Search for the cell housing the specified text and yield its [X, Y] center coordinate. 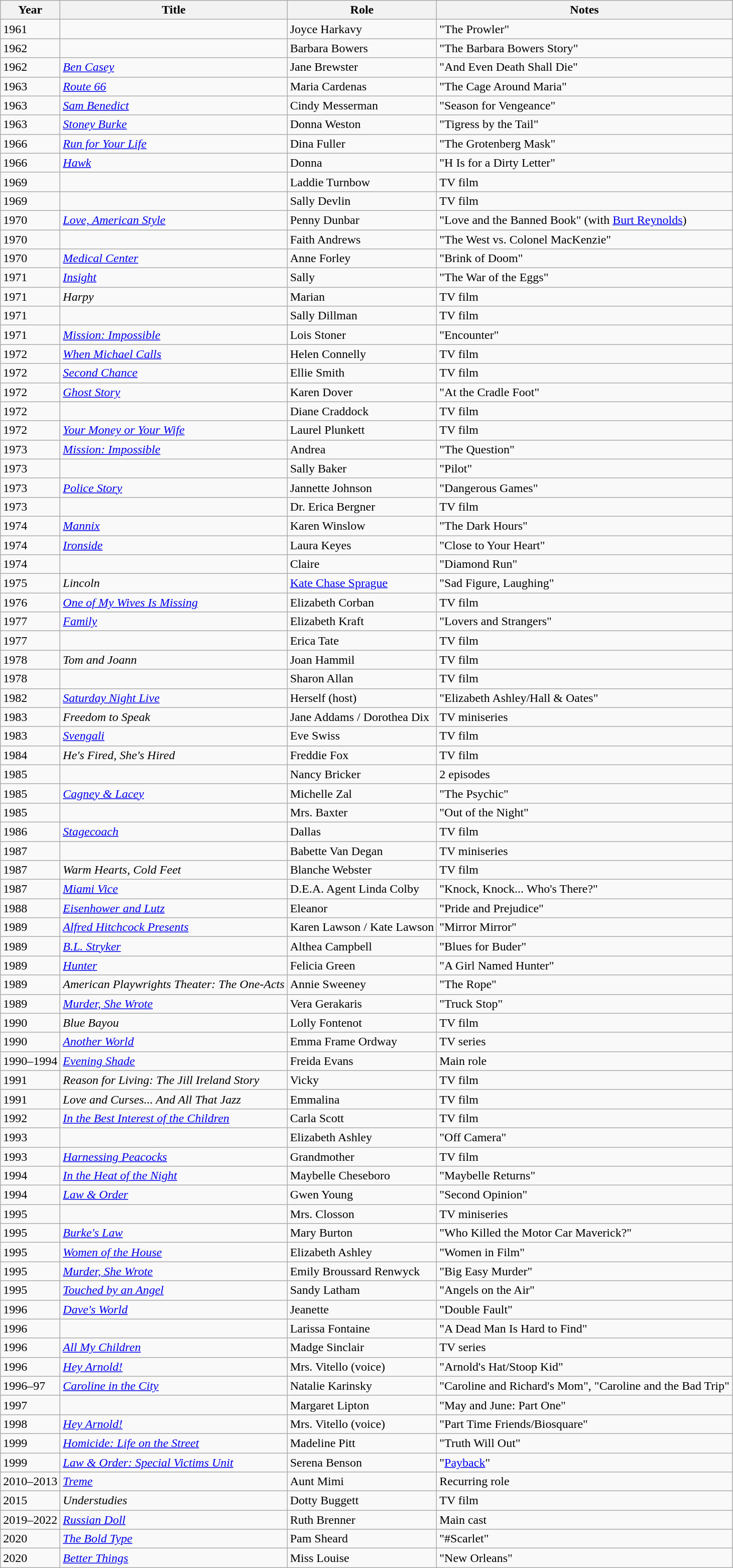
Michelle Zal [362, 793]
Law & Order [174, 1195]
Sally Dillman [362, 316]
1976 [30, 602]
Caroline in the City [174, 1386]
Blanche Webster [362, 870]
American Playwrights Theater: The One-Acts [174, 985]
1961 [30, 29]
Emily Broussard Renwyck [362, 1271]
Ironside [174, 545]
Jane Addams / Dorothea Dix [362, 717]
Gwen Young [362, 1195]
Vicky [362, 1080]
Penny Dunbar [362, 220]
Better Things [174, 1558]
"The Barbara Bowers Story" [584, 48]
1998 [30, 1424]
Erica Tate [362, 641]
1986 [30, 831]
"Encounter" [584, 335]
Donna [362, 163]
Cagney & Lacey [174, 793]
Lincoln [174, 583]
Helen Connelly [362, 354]
Homicide: Life on the Street [174, 1443]
Madeline Pitt [362, 1443]
The Bold Type [174, 1539]
Diane Craddock [362, 411]
"Lovers and Strangers" [584, 622]
"#Scarlet" [584, 1539]
Margaret Lipton [362, 1405]
"Sad Figure, Laughing" [584, 583]
"Brink of Doom" [584, 259]
Main role [584, 1061]
All My Children [174, 1348]
Laurel Plunkett [362, 430]
Donna Weston [362, 125]
Dina Fuller [362, 144]
1997 [30, 1405]
Felicia Green [362, 966]
Emma Frame Ordway [362, 1042]
Warm Hearts, Cold Feet [174, 870]
"Mirror Mirror" [584, 927]
"Knock, Knock... Who's There?" [584, 889]
Law & Order: Special Victims Unit [174, 1463]
Freddie Fox [362, 755]
Sam Benedict [174, 105]
"Elizabeth Ashley/Hall & Oates" [584, 698]
When Michael Calls [174, 354]
Alfred Hitchcock Presents [174, 927]
Medical Center [174, 259]
Family [174, 622]
"The Question" [584, 449]
Andrea [362, 449]
"Maybelle Returns" [584, 1176]
Blue Bayou [174, 1023]
Jeanette [362, 1309]
"Truth Will Out" [584, 1443]
Nancy Bricker [362, 774]
"Out of the Night" [584, 812]
Kate Chase Sprague [362, 583]
Hunter [174, 966]
Jane Brewster [362, 67]
Eleanor [362, 908]
Carla Scott [362, 1118]
Your Money or Your Wife [174, 430]
Dallas [362, 831]
Miss Louise [362, 1558]
Laura Keyes [362, 545]
Tom and Joann [174, 660]
Serena Benson [362, 1463]
Aunt Mimi [362, 1482]
Karen Winslow [362, 526]
1988 [30, 908]
Joan Hammil [362, 660]
Ellie Smith [362, 373]
1984 [30, 755]
"The West vs. Colonel MacKenzie" [584, 239]
Love, American Style [174, 220]
Mannix [174, 526]
Mrs. Baxter [362, 812]
Notes [584, 10]
Ben Casey [174, 67]
"Double Fault" [584, 1309]
Year [30, 10]
Treme [174, 1482]
Emmalina [362, 1099]
1990–1994 [30, 1061]
"The Rope" [584, 985]
"Season for Vengeance" [584, 105]
Sally Devlin [362, 201]
Joyce Harkavy [362, 29]
Hawk [174, 163]
In the Best Interest of the Children [174, 1118]
Touched by an Angel [174, 1290]
"Part Time Friends/Biosquare" [584, 1424]
"Second Opinion" [584, 1195]
1996–97 [30, 1386]
"Big Easy Murder" [584, 1271]
Miami Vice [174, 889]
Sally [362, 278]
"May and June: Part One" [584, 1405]
Eve Swiss [362, 736]
Elizabeth Kraft [362, 622]
Title [174, 10]
Marian [362, 297]
Lolly Fontenot [362, 1023]
Karen Lawson / Kate Lawson [362, 927]
Claire [362, 564]
Pam Sheard [362, 1539]
"Who Killed the Motor Car Maverick?" [584, 1233]
2019–2022 [30, 1520]
Mary Burton [362, 1233]
Burke's Law [174, 1233]
"The Grotenberg Mask" [584, 144]
Another World [174, 1042]
Harnessing Peacocks [174, 1156]
Elizabeth Corban [362, 602]
Mrs. Closson [362, 1214]
Stoney Burke [174, 125]
Babette Van Degan [362, 851]
2010–2013 [30, 1482]
Faith Andrews [362, 239]
"A Dead Man Is Hard to Find" [584, 1329]
Women of the House [174, 1252]
Dave's World [174, 1309]
Karen Dover [362, 392]
Madge Sinclair [362, 1348]
Laddie Turnbow [362, 182]
"Dangerous Games" [584, 488]
Second Chance [174, 373]
1982 [30, 698]
Dotty Buggett [362, 1501]
"Pride and Prejudice" [584, 908]
"Arnold's Hat/Stoop Kid" [584, 1367]
Grandmother [362, 1156]
"Caroline and Richard's Mom", "Caroline and the Bad Trip" [584, 1386]
Maybelle Cheseboro [362, 1176]
Cindy Messerman [362, 105]
"At the Cradle Foot" [584, 392]
He's Fired, She's Hired [174, 755]
1992 [30, 1118]
"The War of the Eggs" [584, 278]
"New Orleans" [584, 1558]
Vera Gerakaris [362, 1004]
Lois Stoner [362, 335]
1975 [30, 583]
Maria Cardenas [362, 86]
Althea Campbell [362, 946]
Russian Doll [174, 1520]
Herself (host) [362, 698]
Anne Forley [362, 259]
"Payback" [584, 1463]
"Close to Your Heart" [584, 545]
Eisenhower and Lutz [174, 908]
Annie Sweeney [362, 985]
Barbara Bowers [362, 48]
"The Psychic" [584, 793]
Route 66 [174, 86]
Sally Baker [362, 468]
"Truck Stop" [584, 1004]
"The Dark Hours" [584, 526]
Evening Shade [174, 1061]
In the Heat of the Night [174, 1176]
Understudies [174, 1501]
Insight [174, 278]
Stagecoach [174, 831]
Police Story [174, 488]
D.E.A. Agent Linda Colby [362, 889]
Natalie Karinsky [362, 1386]
"Pilot" [584, 468]
Ghost Story [174, 392]
Role [362, 10]
"Blues for Buder" [584, 946]
Svengali [174, 736]
Reason for Living: The Jill Ireland Story [174, 1080]
"Off Camera" [584, 1137]
Recurring role [584, 1482]
One of My Wives Is Missing [174, 602]
Saturday Night Live [174, 698]
Ruth Brenner [362, 1520]
"The Prowler" [584, 29]
Run for Your Life [174, 144]
2 episodes [584, 774]
Larissa Fontaine [362, 1329]
Sharon Allan [362, 679]
B.L. Stryker [174, 946]
Freedom to Speak [174, 717]
Jannette Johnson [362, 488]
"Love and the Banned Book" (with Burt Reynolds) [584, 220]
"Diamond Run" [584, 564]
Freida Evans [362, 1061]
"The Cage Around Maria" [584, 86]
"A Girl Named Hunter" [584, 966]
"Angels on the Air" [584, 1290]
Harpy [174, 297]
"And Even Death Shall Die" [584, 67]
Dr. Erica Bergner [362, 507]
Main cast [584, 1520]
Love and Curses... And All That Jazz [174, 1099]
"H Is for a Dirty Letter" [584, 163]
2015 [30, 1501]
"Tigress by the Tail" [584, 125]
Sandy Latham [362, 1290]
"Women in Film" [584, 1252]
